From the cell containing the given text, extract its center point as (X, Y) coordinate. 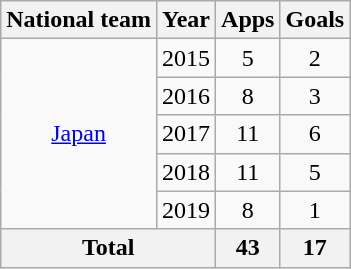
43 (248, 248)
2017 (186, 134)
2018 (186, 172)
Japan (79, 134)
Total (108, 248)
National team (79, 20)
1 (315, 210)
6 (315, 134)
Goals (315, 20)
2 (315, 58)
3 (315, 96)
2015 (186, 58)
Year (186, 20)
2019 (186, 210)
17 (315, 248)
Apps (248, 20)
2016 (186, 96)
